Provide the [x, y] coordinate of the cell's center where the given text is located.  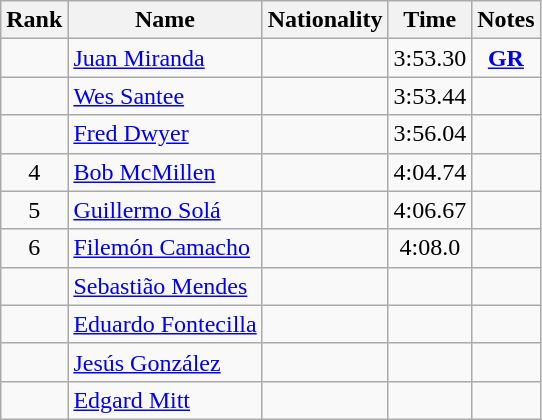
Bob McMillen [165, 172]
4:06.67 [430, 210]
GR [506, 58]
Jesús González [165, 362]
4:04.74 [430, 172]
Wes Santee [165, 96]
4 [34, 172]
Nationality [325, 20]
Notes [506, 20]
6 [34, 248]
Juan Miranda [165, 58]
3:53.44 [430, 96]
Sebastião Mendes [165, 286]
Filemón Camacho [165, 248]
5 [34, 210]
Edgard Mitt [165, 400]
3:53.30 [430, 58]
Fred Dwyer [165, 134]
3:56.04 [430, 134]
Time [430, 20]
4:08.0 [430, 248]
Guillermo Solá [165, 210]
Eduardo Fontecilla [165, 324]
Rank [34, 20]
Name [165, 20]
